Extract the [X, Y] coordinate from the center of the cell holding the provided text.  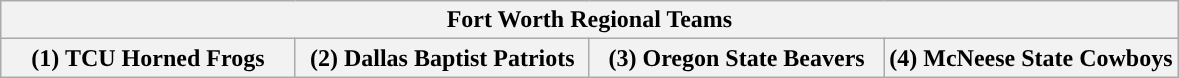
(1) TCU Horned Frogs [148, 58]
Fort Worth Regional Teams [590, 20]
(3) Oregon State Beavers [736, 58]
(2) Dallas Baptist Patriots [442, 58]
(4) McNeese State Cowboys [1031, 58]
